Identify which cell holds the provided text, then report its (X, Y) central coordinate. 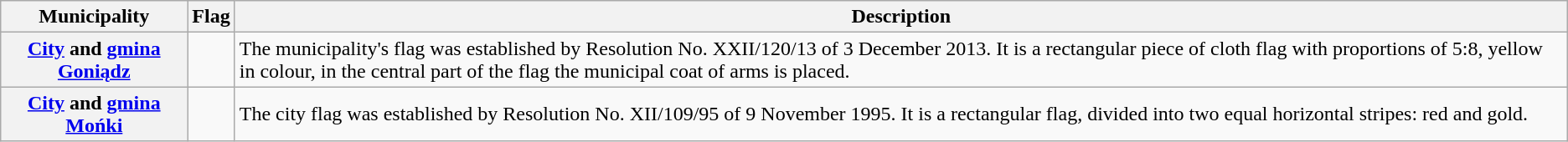
Flag (211, 17)
Municipality (94, 17)
Description (901, 17)
City and gmina Mońki (94, 114)
City and gmina Goniądz (94, 60)
